Search for the cell housing the specified text and yield its [x, y] center coordinate. 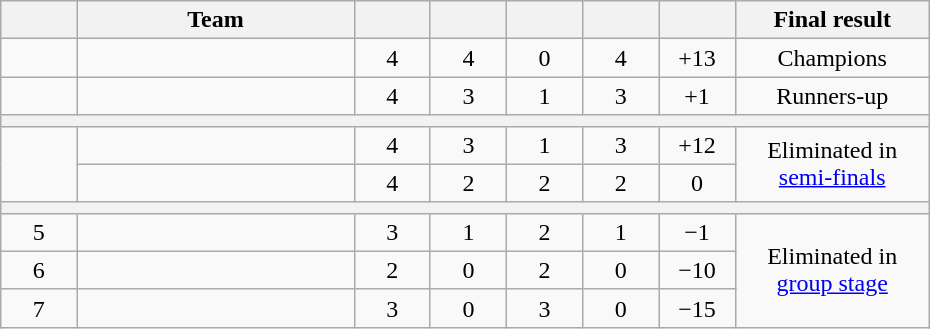
Champions [832, 58]
Final result [832, 20]
−1 [697, 232]
+12 [697, 145]
−15 [697, 308]
6 [39, 270]
Runners-up [832, 96]
Eliminated in semi-finals [832, 164]
Team [216, 20]
5 [39, 232]
7 [39, 308]
−10 [697, 270]
+1 [697, 96]
+13 [697, 58]
Eliminated in group stage [832, 270]
